Search for the cell housing the specified text and yield its (x, y) center coordinate. 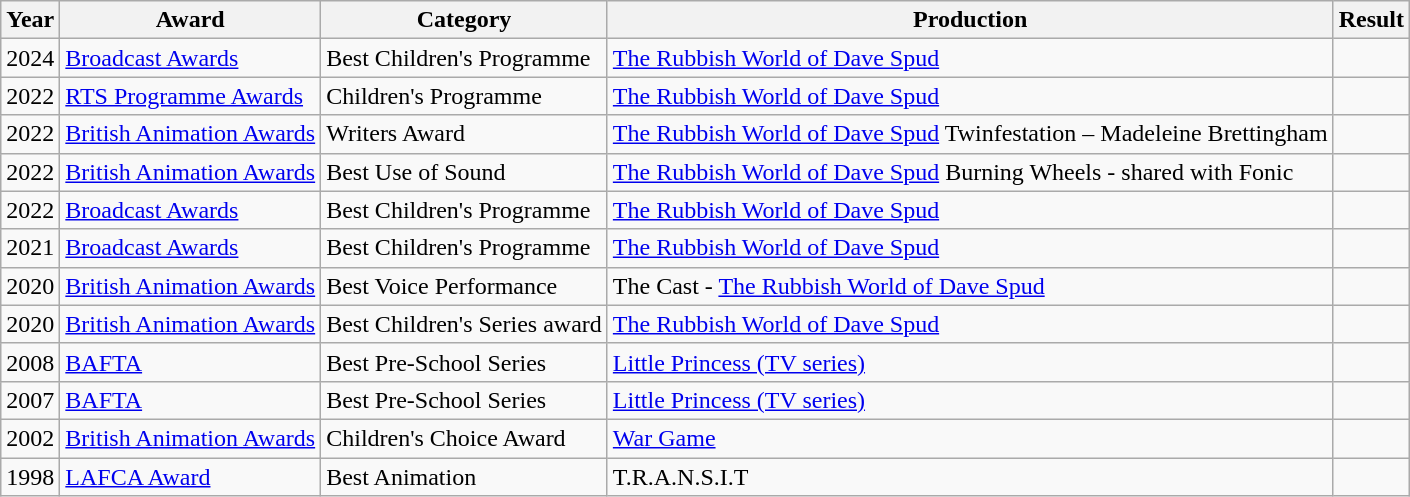
The Rubbish World of Dave Spud Twinfestation – Madeleine Brettingham (970, 134)
War Game (970, 438)
Category (464, 20)
Production (970, 20)
Best Voice Performance (464, 286)
1998 (30, 477)
Children's Programme (464, 96)
Writers Award (464, 134)
Award (190, 20)
RTS Programme Awards (190, 96)
Best Animation (464, 477)
T.R.A.N.S.I.T (970, 477)
The Cast - The Rubbish World of Dave Spud (970, 286)
2008 (30, 362)
The Rubbish World of Dave Spud Burning Wheels - shared with Fonic (970, 172)
2002 (30, 438)
Best Children's Series award (464, 324)
2024 (30, 58)
2021 (30, 248)
Result (1371, 20)
Children's Choice Award (464, 438)
LAFCA Award (190, 477)
Best Use of Sound (464, 172)
2007 (30, 400)
Year (30, 20)
